Search for the cell housing the specified text and yield its (x, y) center coordinate. 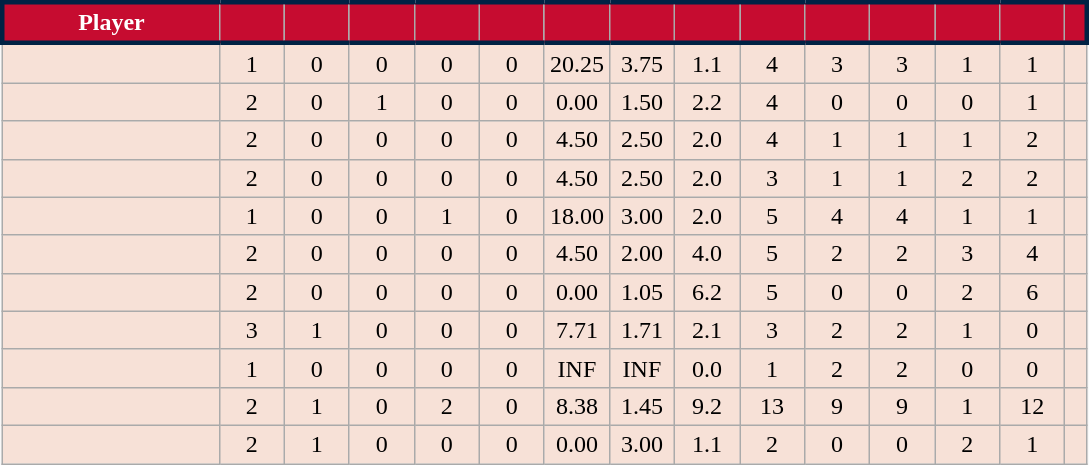
1.50 (642, 102)
9.2 (706, 406)
13 (772, 406)
2.1 (706, 330)
6.2 (706, 292)
6 (1032, 292)
0.0 (706, 368)
2.2 (706, 102)
Player (110, 22)
20.25 (576, 63)
2.00 (642, 254)
7.71 (576, 330)
1.71 (642, 330)
1.45 (642, 406)
4.0 (706, 254)
8.38 (576, 406)
12 (1032, 406)
3.75 (642, 63)
1.05 (642, 292)
18.00 (576, 216)
